Identify which cell holds the provided text, then report its (x, y) central coordinate. 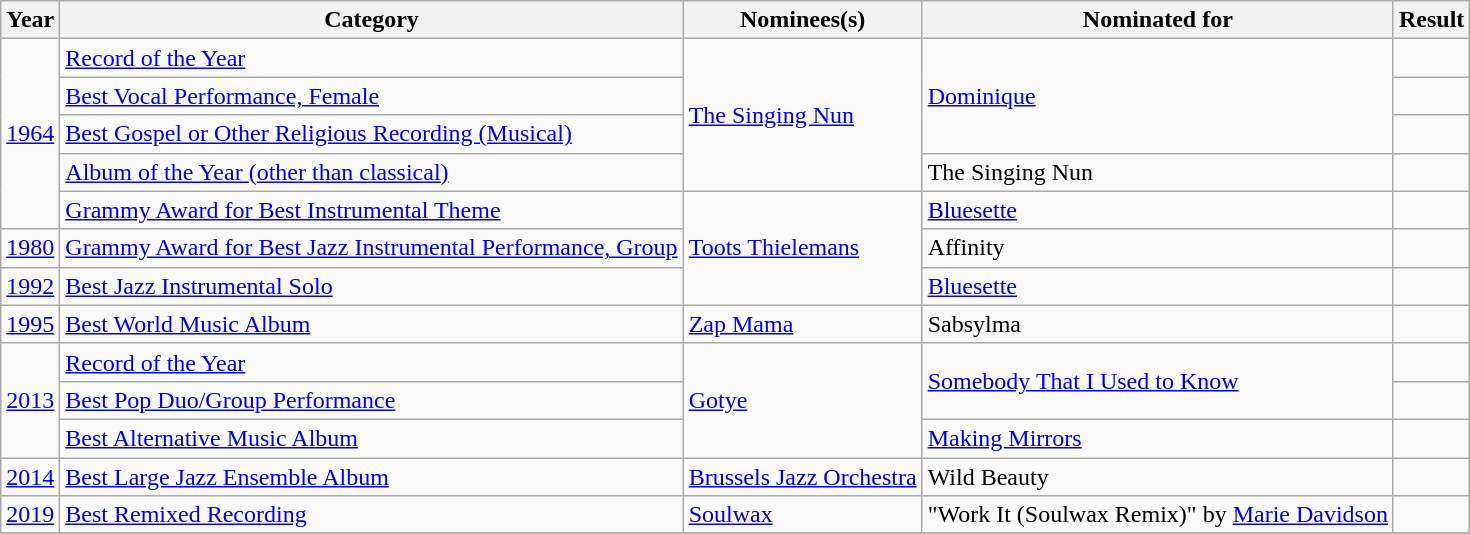
1980 (30, 248)
Soulwax (802, 515)
Result (1431, 20)
Nominated for (1158, 20)
Zap Mama (802, 324)
2014 (30, 477)
Best Remixed Recording (372, 515)
2019 (30, 515)
Best Pop Duo/Group Performance (372, 400)
Best Large Jazz Ensemble Album (372, 477)
Best Gospel or Other Religious Recording (Musical) (372, 134)
Wild Beauty (1158, 477)
Best Vocal Performance, Female (372, 96)
Best Jazz Instrumental Solo (372, 286)
Best World Music Album (372, 324)
Somebody That I Used to Know (1158, 381)
Year (30, 20)
Making Mirrors (1158, 438)
Best Alternative Music Album (372, 438)
"Work It (Soulwax Remix)" by Marie Davidson (1158, 515)
Gotye (802, 400)
Nominees(s) (802, 20)
Brussels Jazz Orchestra (802, 477)
Sabsylma (1158, 324)
1964 (30, 134)
Affinity (1158, 248)
Album of the Year (other than classical) (372, 172)
1995 (30, 324)
Grammy Award for Best Instrumental Theme (372, 210)
Grammy Award for Best Jazz Instrumental Performance, Group (372, 248)
2013 (30, 400)
Toots Thielemans (802, 248)
Category (372, 20)
1992 (30, 286)
Dominique (1158, 96)
